Provide the [X, Y] coordinate of the cell's center where the given text is located.  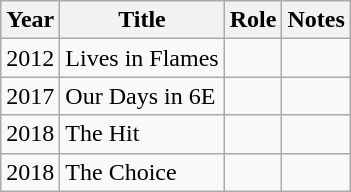
Year [30, 20]
Notes [316, 20]
Lives in Flames [142, 58]
2012 [30, 58]
Title [142, 20]
The Hit [142, 134]
Role [253, 20]
2017 [30, 96]
Our Days in 6E [142, 96]
The Choice [142, 172]
